Determine the [x, y] coordinate at the center of the cell enclosing the given text.  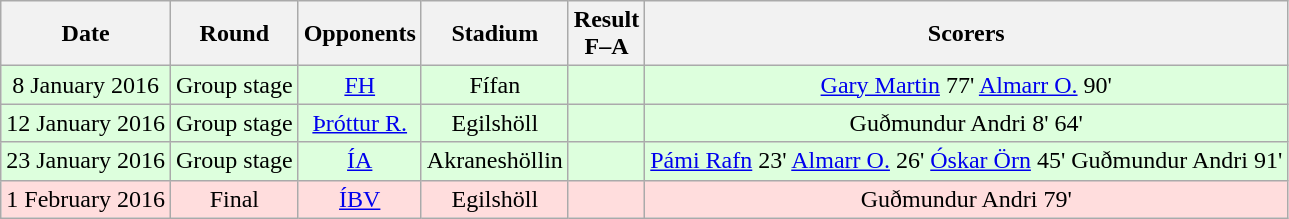
ResultF–A [606, 34]
Final [234, 199]
Fífan [494, 85]
Gary Martin 77' Almarr O. 90' [966, 85]
Stadium [494, 34]
ÍA [360, 161]
8 January 2016 [86, 85]
Akraneshöllin [494, 161]
Þróttur R. [360, 123]
Scorers [966, 34]
23 January 2016 [86, 161]
ÍBV [360, 199]
Round [234, 34]
Pámi Rafn 23' Almarr O. 26' Óskar Örn 45' Guðmundur Andri 91' [966, 161]
FH [360, 85]
Opponents [360, 34]
1 February 2016 [86, 199]
Guðmundur Andri 8' 64' [966, 123]
12 January 2016 [86, 123]
Date [86, 34]
Guðmundur Andri 79' [966, 199]
